Find where the given text appears and provide that cell's center as [x, y] coordinate. 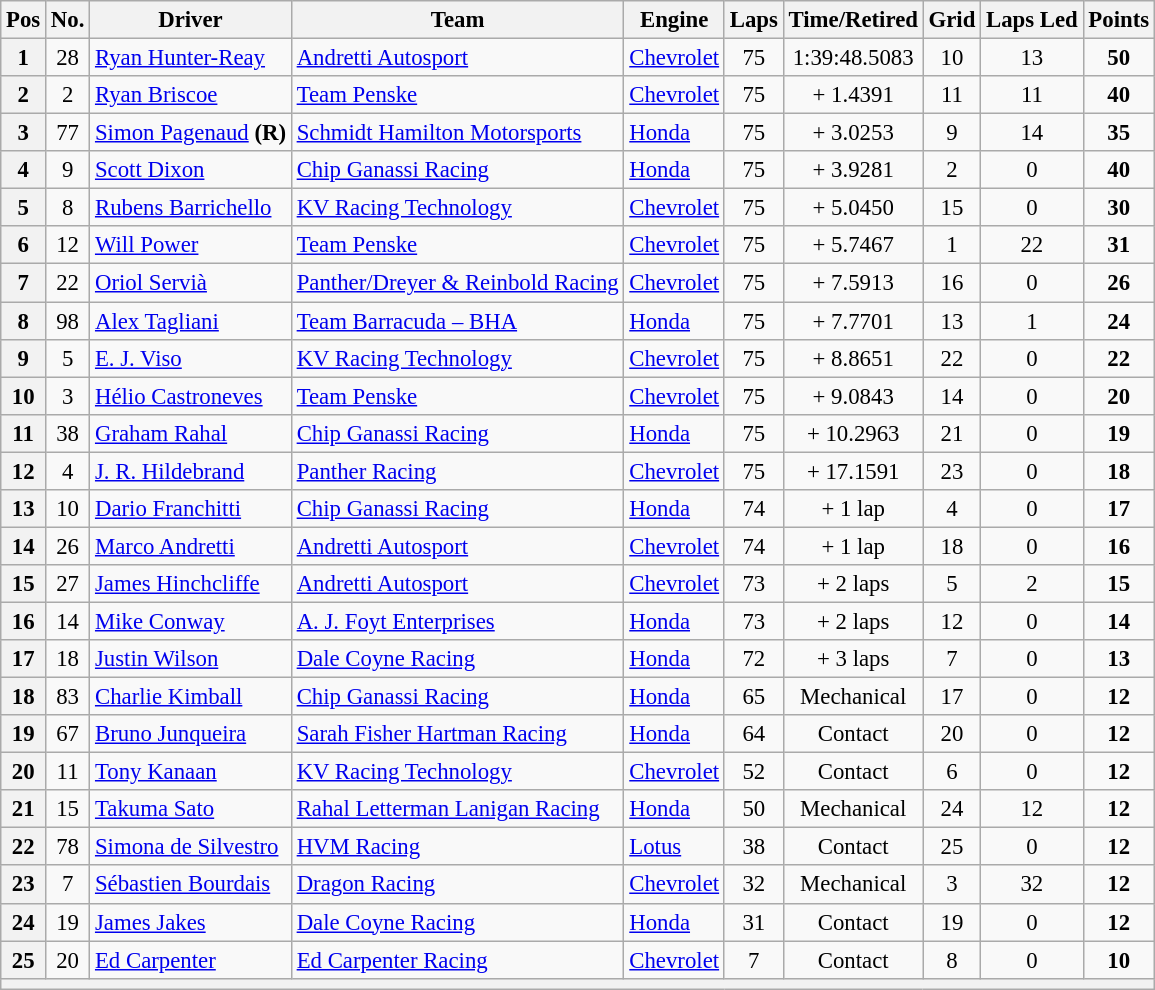
27 [68, 584]
30 [1118, 208]
28 [68, 58]
Engine [674, 20]
+ 7.5913 [853, 283]
77 [68, 133]
+ 7.7701 [853, 321]
Rubens Barrichello [191, 208]
Laps Led [1032, 20]
Team [458, 20]
Dario Franchitti [191, 509]
James Jakes [191, 922]
67 [68, 734]
Ed Carpenter [191, 960]
Graham Rahal [191, 433]
+ 10.2963 [853, 433]
+ 5.0450 [853, 208]
1:39:48.5083 [853, 58]
+ 3 laps [853, 659]
+ 3.0253 [853, 133]
Ryan Hunter-Reay [191, 58]
Takuma Sato [191, 809]
98 [68, 321]
Ryan Briscoe [191, 95]
Rahal Letterman Lanigan Racing [458, 809]
No. [68, 20]
64 [754, 734]
Laps [754, 20]
HVM Racing [458, 847]
+ 1.4391 [853, 95]
Charlie Kimball [191, 697]
Lotus [674, 847]
Sébastien Bourdais [191, 885]
Simona de Silvestro [191, 847]
Tony Kanaan [191, 772]
Time/Retired [853, 20]
Pos [24, 20]
72 [754, 659]
52 [754, 772]
Ed Carpenter Racing [458, 960]
James Hinchcliffe [191, 584]
+ 9.0843 [853, 396]
Hélio Castroneves [191, 396]
J. R. Hildebrand [191, 471]
Panther/Dreyer & Reinbold Racing [458, 283]
Points [1118, 20]
Simon Pagenaud (R) [191, 133]
Driver [191, 20]
+ 8.8651 [853, 358]
A. J. Foyt Enterprises [458, 621]
Dragon Racing [458, 885]
Schmidt Hamilton Motorsports [458, 133]
+ 17.1591 [853, 471]
Scott Dixon [191, 170]
Panther Racing [458, 471]
Marco Andretti [191, 546]
Oriol Servià [191, 283]
Sarah Fisher Hartman Racing [458, 734]
65 [754, 697]
35 [1118, 133]
Grid [952, 20]
Mike Conway [191, 621]
+ 3.9281 [853, 170]
78 [68, 847]
Will Power [191, 245]
83 [68, 697]
E. J. Viso [191, 358]
Team Barracuda – BHA [458, 321]
Justin Wilson [191, 659]
Bruno Junqueira [191, 734]
Alex Tagliani [191, 321]
+ 5.7467 [853, 245]
